Return (X, Y) of the center of cell containing provided text 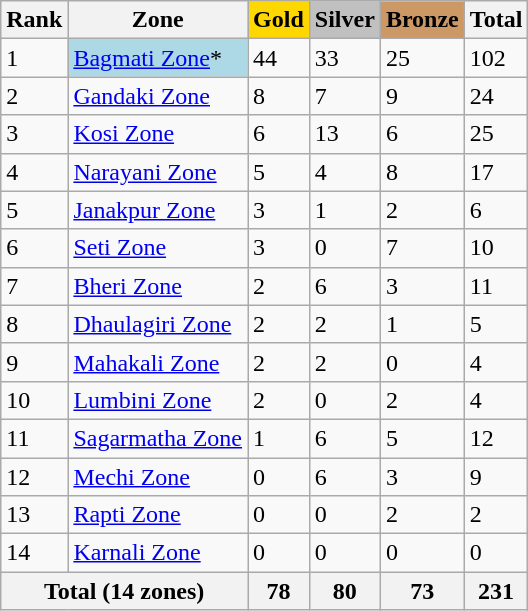
Narayani Zone (158, 172)
Total (496, 20)
33 (344, 58)
Gold (279, 20)
80 (344, 591)
Dhaulagiri Zone (158, 324)
Sagarmatha Zone (158, 438)
14 (34, 553)
17 (496, 172)
44 (279, 58)
Rank (34, 20)
Total (14 zones) (124, 591)
Janakpur Zone (158, 210)
Bheri Zone (158, 286)
Kosi Zone (158, 134)
Mahakali Zone (158, 362)
Rapti Zone (158, 515)
Gandaki Zone (158, 96)
73 (422, 591)
Bagmati Zone* (158, 58)
102 (496, 58)
Seti Zone (158, 248)
Karnali Zone (158, 553)
Silver (344, 20)
Zone (158, 20)
24 (496, 96)
231 (496, 591)
Bronze (422, 20)
78 (279, 591)
Lumbini Zone (158, 400)
Mechi Zone (158, 477)
